Return the (x, y) coordinate for the center point of the cell that contains the specified text.  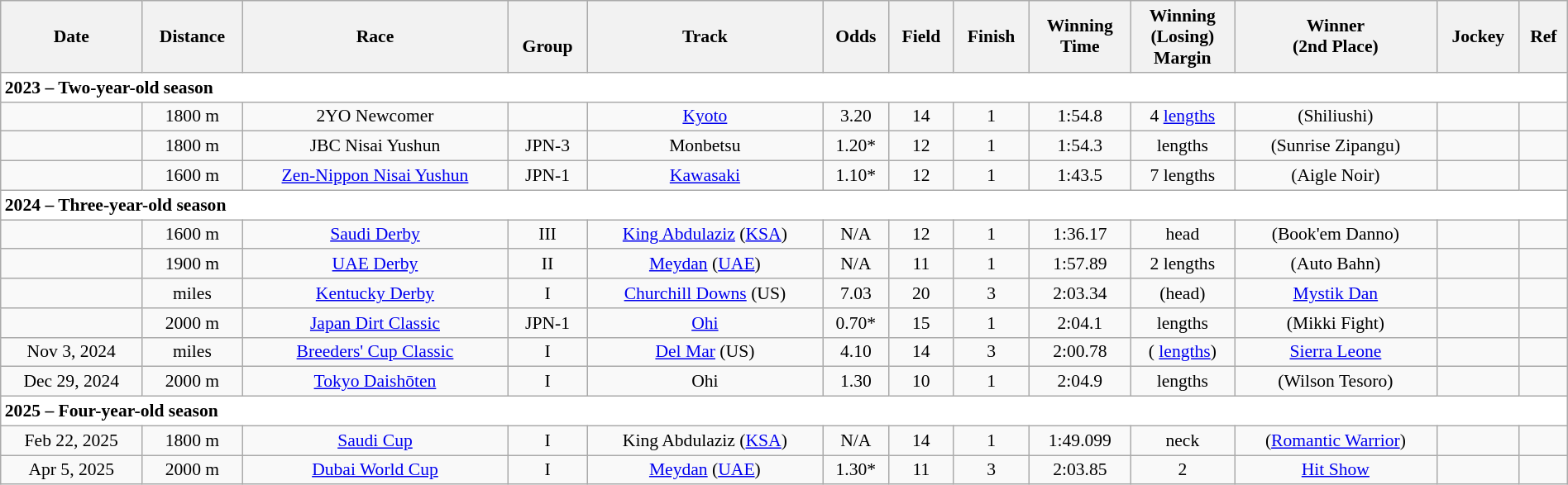
Winning(Losing)Margin (1183, 36)
(Sunrise Zipangu) (1336, 146)
Odds (857, 36)
Apr 5, 2025 (71, 470)
1.30 (857, 382)
(Auto Bahn) (1336, 264)
1:54.3 (1080, 146)
2:04.1 (1080, 323)
UAE Derby (375, 264)
1:43.5 (1080, 176)
1.10* (857, 176)
III (547, 235)
2023 – Two-year-old season (784, 88)
20 (921, 293)
Nov 3, 2024 (71, 352)
Winner(2nd Place) (1336, 36)
WinningTime (1080, 36)
Dubai World Cup (375, 470)
2025 – Four-year-old season (784, 411)
4 lengths (1183, 116)
Group (547, 36)
0.70* (857, 323)
1:57.89 (1080, 264)
head (1183, 235)
1:54.8 (1080, 116)
1:49.099 (1080, 440)
7.03 (857, 293)
(Shiliushi) (1336, 116)
Saudi Cup (375, 440)
1900 m (192, 264)
2:03.34 (1080, 293)
(Mikki Fight) (1336, 323)
15 (921, 323)
1.20* (857, 146)
2YO Newcomer (375, 116)
Zen-Nippon Nisai Yushun (375, 176)
neck (1183, 440)
2:03.85 (1080, 470)
Breeders' Cup Classic (375, 352)
Monbetsu (705, 146)
(Aigle Noir) (1336, 176)
Mystik Dan (1336, 293)
Hit Show (1336, 470)
Del Mar (US) (705, 352)
Distance (192, 36)
Saudi Derby (375, 235)
10 (921, 382)
Dec 29, 2024 (71, 382)
Kentucky Derby (375, 293)
JPN-3 (547, 146)
2 lengths (1183, 264)
2024 – Three-year-old season (784, 205)
Track (705, 36)
Kyoto (705, 116)
( lengths) (1183, 352)
(Romantic Warrior) (1336, 440)
Field (921, 36)
Race (375, 36)
Jockey (1478, 36)
II (547, 264)
4.10 (857, 352)
Tokyo Daishōten (375, 382)
Finish (992, 36)
2 (1183, 470)
(Wilson Tesoro) (1336, 382)
Japan Dirt Classic (375, 323)
1.30* (857, 470)
(Book'em Danno) (1336, 235)
2:00.78 (1080, 352)
JBC Nisai Yushun (375, 146)
(head) (1183, 293)
Feb 22, 2025 (71, 440)
Churchill Downs (US) (705, 293)
7 lengths (1183, 176)
Kawasaki (705, 176)
Date (71, 36)
Sierra Leone (1336, 352)
2:04.9 (1080, 382)
3.20 (857, 116)
1:36.17 (1080, 235)
Ref (1543, 36)
